Identify which cell holds the provided text, then report its [x, y] central coordinate. 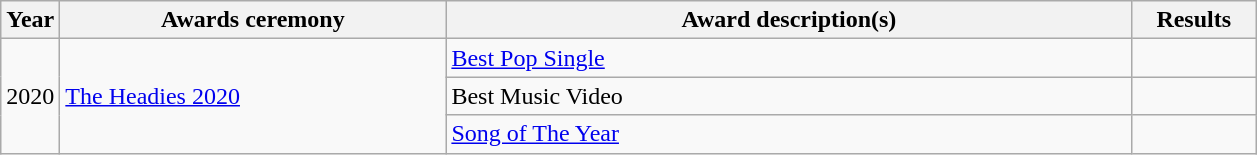
Song of The Year [789, 134]
Year [30, 20]
2020 [30, 96]
Best Pop Single [789, 58]
Awards ceremony [253, 20]
Award description(s) [789, 20]
Best Music Video [789, 96]
The Headies 2020 [253, 96]
Results [1194, 20]
